Identify which cell holds the provided text, then report its (x, y) central coordinate. 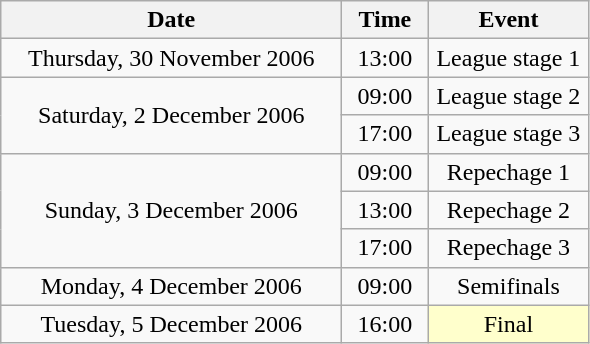
Semifinals (508, 286)
Final (508, 324)
Sunday, 3 December 2006 (172, 210)
Event (508, 20)
Repechage 2 (508, 210)
Monday, 4 December 2006 (172, 286)
Saturday, 2 December 2006 (172, 115)
Tuesday, 5 December 2006 (172, 324)
League stage 1 (508, 58)
Repechage 1 (508, 172)
Time (385, 20)
Date (172, 20)
League stage 2 (508, 96)
16:00 (385, 324)
Repechage 3 (508, 248)
Thursday, 30 November 2006 (172, 58)
League stage 3 (508, 134)
